Determine the [x, y] coordinate at the center of the cell enclosing the given text.  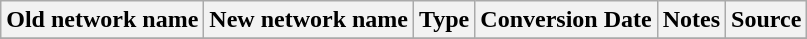
Type [444, 20]
Old network name [102, 20]
New network name [309, 20]
Conversion Date [566, 20]
Notes [691, 20]
Source [766, 20]
